Provide the (X, Y) coordinate of the cell's center where the given text is located.  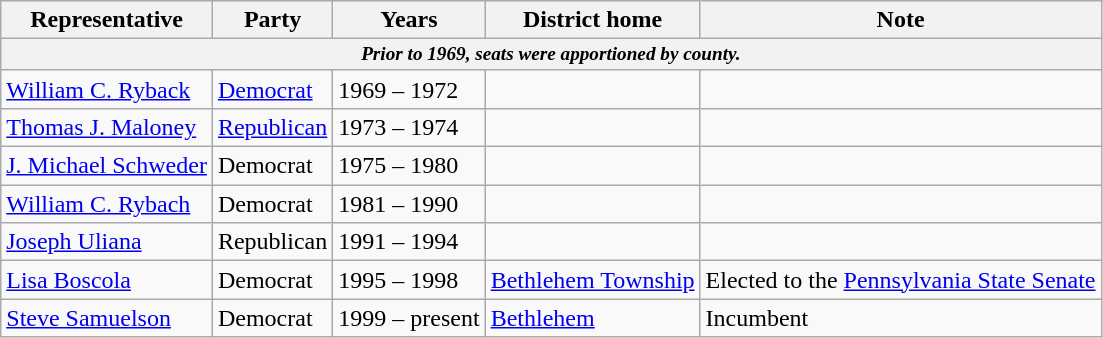
Lisa Boscola (107, 280)
J. Michael Schweder (107, 166)
Elected to the Pennsylvania State Senate (900, 280)
1981 – 1990 (409, 204)
Thomas J. Maloney (107, 128)
Note (900, 20)
Steve Samuelson (107, 318)
1995 – 1998 (409, 280)
Years (409, 20)
William C. Rybach (107, 204)
1969 – 1972 (409, 89)
Prior to 1969, seats were apportioned by county. (551, 55)
Bethlehem Township (592, 280)
Joseph Uliana (107, 242)
Party (272, 20)
District home (592, 20)
Bethlehem (592, 318)
Representative (107, 20)
Incumbent (900, 318)
1975 – 1980 (409, 166)
1973 – 1974 (409, 128)
1999 – present (409, 318)
William C. Ryback (107, 89)
1991 – 1994 (409, 242)
